Scan for the cell matching the given text and deliver its [x, y] coordinate at center. 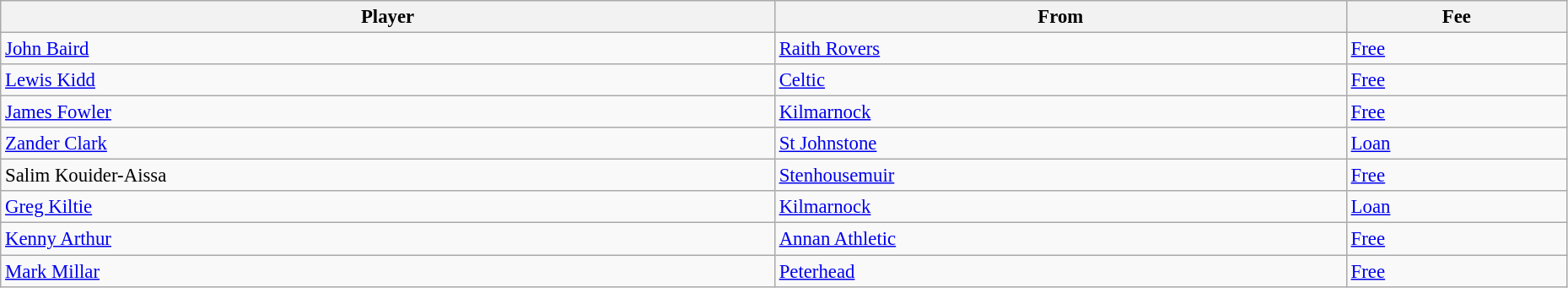
Kenny Arthur [388, 239]
From [1060, 17]
Salim Kouider-Aissa [388, 176]
Fee [1456, 17]
Raith Rovers [1060, 49]
Lewis Kidd [388, 80]
St Johnstone [1060, 144]
John Baird [388, 49]
Celtic [1060, 80]
Zander Clark [388, 144]
Stenhousemuir [1060, 176]
Annan Athletic [1060, 239]
Peterhead [1060, 271]
James Fowler [388, 112]
Mark Millar [388, 271]
Greg Kiltie [388, 207]
Player [388, 17]
